Determine the [x, y] coordinate at the center of the cell enclosing the given text.  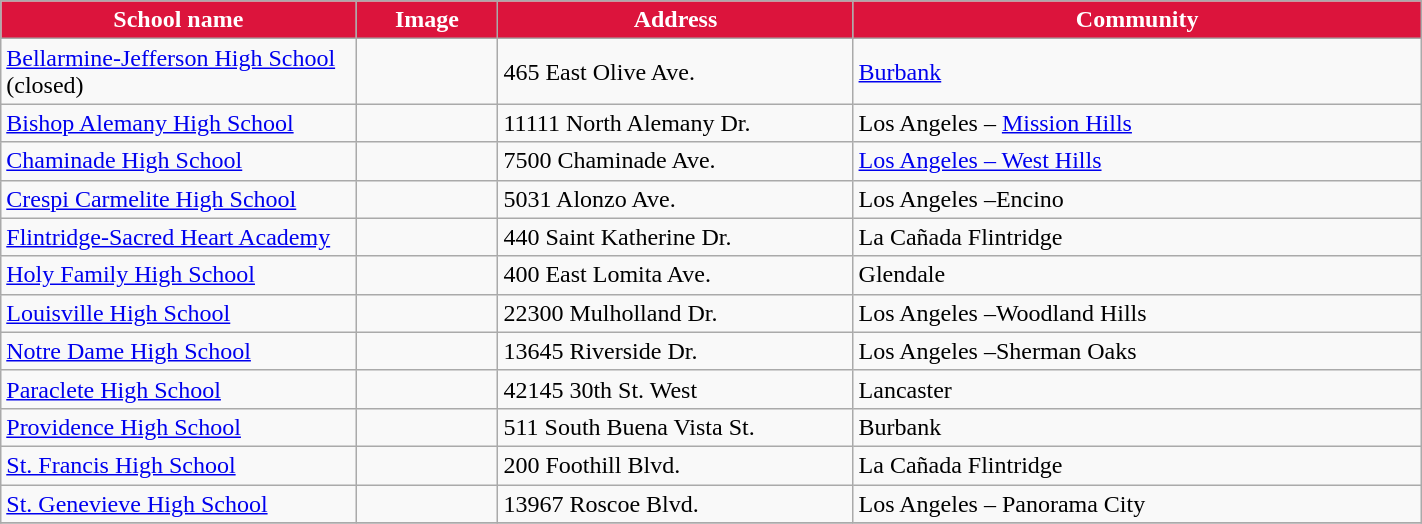
Los Angeles –Sherman Oaks [1137, 351]
Los Angeles – West Hills [1137, 161]
Address [676, 20]
5031 Alonzo Ave. [676, 199]
Glendale [1137, 275]
Los Angeles –Woodland Hills [1137, 313]
511 South Buena Vista St. [676, 427]
Holy Family High School [178, 275]
Paraclete High School [178, 389]
Image [427, 20]
St. Francis High School [178, 465]
School name [178, 20]
400 East Lomita Ave. [676, 275]
Los Angeles – Mission Hills [1137, 123]
13967 Roscoe Blvd. [676, 503]
Providence High School [178, 427]
Notre Dame High School [178, 351]
Flintridge-Sacred Heart Academy [178, 237]
Lancaster [1137, 389]
Crespi Carmelite High School [178, 199]
Community [1137, 20]
440 Saint Katherine Dr. [676, 237]
Bishop Alemany High School [178, 123]
42145 30th St. West [676, 389]
13645 Riverside Dr. [676, 351]
St. Genevieve High School [178, 503]
11111 North Alemany Dr. [676, 123]
Los Angeles – Panorama City [1137, 503]
Louisville High School [178, 313]
Los Angeles –Encino [1137, 199]
200 Foothill Blvd. [676, 465]
465 East Olive Ave. [676, 72]
Bellarmine-Jefferson High School (closed) [178, 72]
22300 Mulholland Dr. [676, 313]
7500 Chaminade Ave. [676, 161]
Chaminade High School [178, 161]
